Return the [x, y] coordinate for the center point of the cell that contains the specified text.  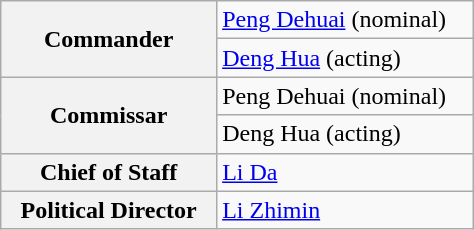
Commander [109, 39]
Li Zhimin [346, 210]
Commissar [109, 115]
Li Da [346, 172]
Chief of Staff [109, 172]
Political Director [109, 210]
